Pinpoint the cell where the given text exists, returning its (X, Y) midpoint coordinate. 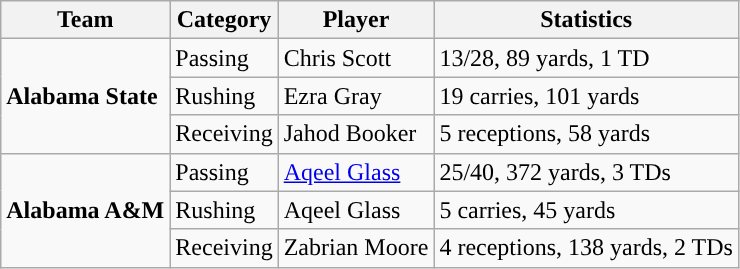
25/40, 372 yards, 3 TDs (586, 172)
Team (86, 20)
5 receptions, 58 yards (586, 134)
Alabama State (86, 96)
13/28, 89 yards, 1 TD (586, 58)
Zabrian Moore (356, 248)
Category (224, 20)
Ezra Gray (356, 96)
Player (356, 20)
Jahod Booker (356, 134)
Statistics (586, 20)
19 carries, 101 yards (586, 96)
Chris Scott (356, 58)
4 receptions, 138 yards, 2 TDs (586, 248)
5 carries, 45 yards (586, 210)
Alabama A&M (86, 210)
